Scan for the cell matching the given text and deliver its (x, y) coordinate at center. 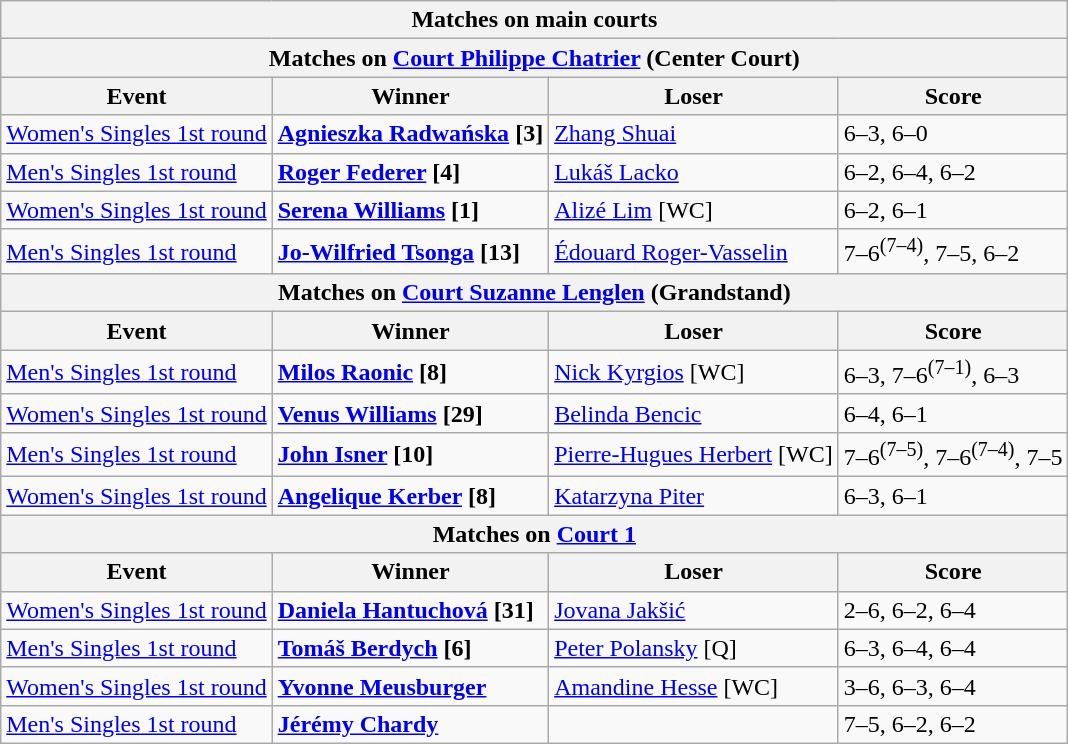
Jérémy Chardy (410, 724)
6–3, 6–0 (953, 134)
Peter Polansky [Q] (694, 648)
Zhang Shuai (694, 134)
Venus Williams [29] (410, 413)
7–6(7–4), 7–5, 6–2 (953, 252)
Tomáš Berdych [6] (410, 648)
Serena Williams [1] (410, 210)
6–2, 6–4, 6–2 (953, 172)
Pierre-Hugues Herbert [WC] (694, 454)
Matches on Court 1 (534, 534)
Daniela Hantuchová [31] (410, 610)
Matches on Court Philippe Chatrier (Center Court) (534, 58)
Matches on main courts (534, 20)
Milos Raonic [8] (410, 372)
6–4, 6–1 (953, 413)
3–6, 6–3, 6–4 (953, 686)
6–3, 7–6(7–1), 6–3 (953, 372)
Nick Kyrgios [WC] (694, 372)
Édouard Roger-Vasselin (694, 252)
7–6(7–5), 7–6(7–4), 7–5 (953, 454)
Jovana Jakšić (694, 610)
Katarzyna Piter (694, 496)
Amandine Hesse [WC] (694, 686)
Belinda Bencic (694, 413)
Angelique Kerber [8] (410, 496)
Roger Federer [4] (410, 172)
Yvonne Meusburger (410, 686)
6–3, 6–4, 6–4 (953, 648)
John Isner [10] (410, 454)
6–3, 6–1 (953, 496)
Jo-Wilfried Tsonga [13] (410, 252)
7–5, 6–2, 6–2 (953, 724)
Agnieszka Radwańska [3] (410, 134)
6–2, 6–1 (953, 210)
Matches on Court Suzanne Lenglen (Grandstand) (534, 293)
2–6, 6–2, 6–4 (953, 610)
Lukáš Lacko (694, 172)
Alizé Lim [WC] (694, 210)
